Find where the given text appears and provide that cell's center as [X, Y] coordinate. 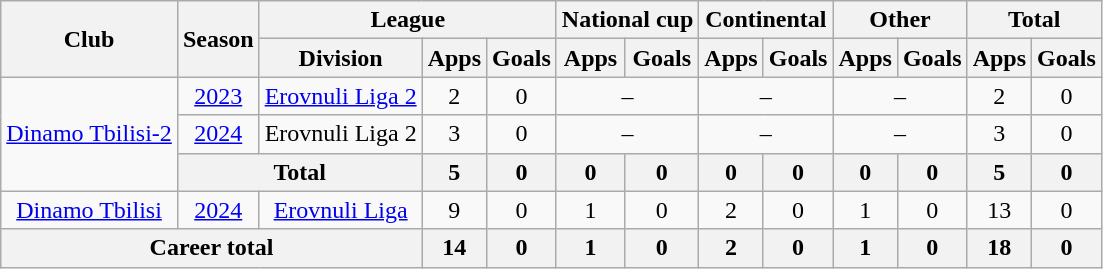
2023 [218, 96]
Erovnuli Liga [340, 210]
League [408, 20]
Other [900, 20]
Career total [212, 248]
9 [454, 210]
Dinamo Tbilisi [90, 210]
14 [454, 248]
Season [218, 39]
Dinamo Tbilisi-2 [90, 134]
National cup [627, 20]
Continental [766, 20]
Club [90, 39]
13 [999, 210]
18 [999, 248]
Division [340, 58]
